Detect which cell encompasses the target text, then output its [X, Y] center coordinate. 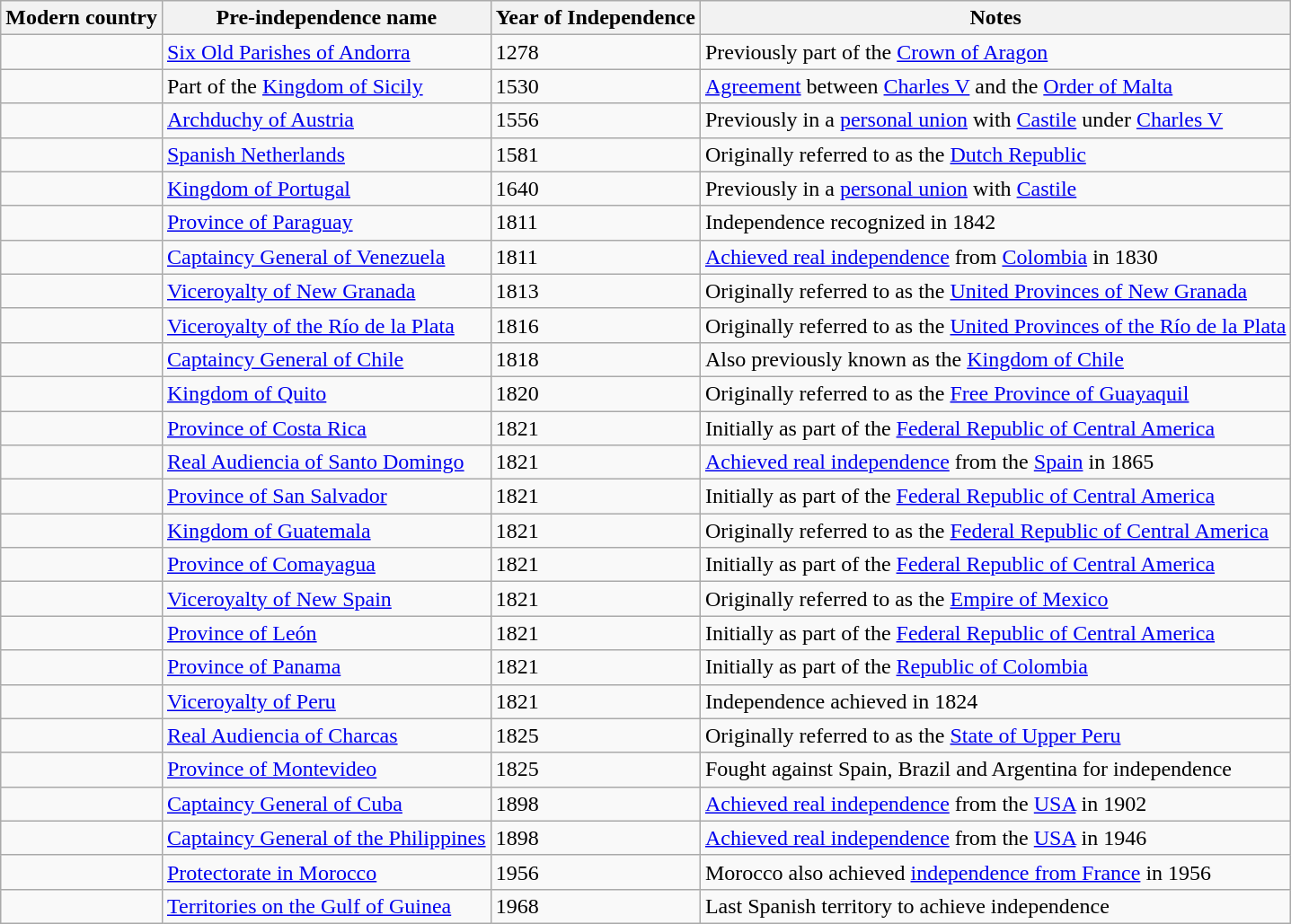
1530 [595, 86]
Viceroyalty of New Spain [326, 599]
Spanish Netherlands [326, 154]
Archduchy of Austria [326, 120]
Achieved real independence from the USA in 1902 [995, 804]
1818 [595, 359]
Originally referred to as the Federal Republic of Central America [995, 531]
Province of Montevideo [326, 770]
1956 [595, 872]
Kingdom of Portugal [326, 189]
1640 [595, 189]
Originally referred to as the United Provinces of New Granada [995, 291]
Province of Paraguay [326, 223]
Viceroyalty of Peru [326, 701]
Year of Independence [595, 18]
Viceroyalty of New Granada [326, 291]
Originally referred to as the Empire of Mexico [995, 599]
Originally referred to as the State of Upper Peru [995, 735]
Viceroyalty of the Río de la Plata [326, 325]
Originally referred to as the United Provinces of the Río de la Plata [995, 325]
Real Audiencia of Charcas [326, 735]
Province of León [326, 633]
Captaincy General of Chile [326, 359]
Previously in a personal union with Castile under Charles V [995, 120]
1278 [595, 52]
1968 [595, 906]
Captaincy General of the Philippines [326, 838]
Modern country [82, 18]
Pre-independence name [326, 18]
Previously part of the Crown of Aragon [995, 52]
Six Old Parishes of Andorra [326, 52]
1820 [595, 393]
1816 [595, 325]
Captaincy General of Venezuela [326, 257]
Real Audiencia of Santo Domingo [326, 462]
Agreement between Charles V and the Order of Malta [995, 86]
Captaincy General of Cuba [326, 804]
Province of Panama [326, 667]
Morocco also achieved independence from France in 1956 [995, 872]
Independence achieved in 1824 [995, 701]
Originally referred to as the Dutch Republic [995, 154]
Achieved real independence from the Spain in 1865 [995, 462]
Kingdom of Quito [326, 393]
1556 [595, 120]
Territories on the Gulf of Guinea [326, 906]
Initially as part of the Republic of Colombia [995, 667]
Province of Costa Rica [326, 428]
Previously in a personal union with Castile [995, 189]
Fought against Spain, Brazil and Argentina for independence [995, 770]
Kingdom of Guatemala [326, 531]
Notes [995, 18]
Province of San Salvador [326, 497]
Province of Comayagua [326, 565]
1813 [595, 291]
Last Spanish territory to achieve independence [995, 906]
Also previously known as the Kingdom of Chile [995, 359]
Achieved real independence from Colombia in 1830 [995, 257]
Achieved real independence from the USA in 1946 [995, 838]
Part of the Kingdom of Sicily [326, 86]
1581 [595, 154]
Independence recognized in 1842 [995, 223]
Originally referred to as the Free Province of Guayaquil [995, 393]
Protectorate in Morocco [326, 872]
